Detect which cell encompasses the target text, then output its (x, y) center coordinate. 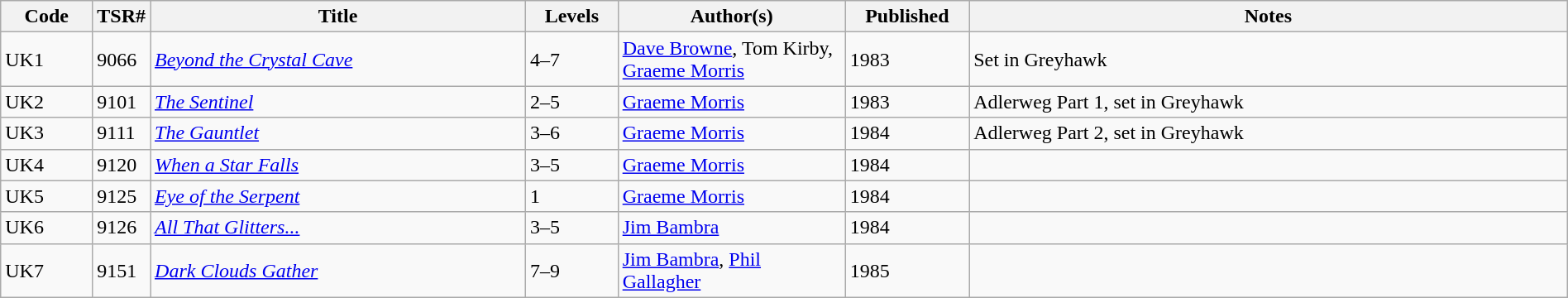
The Sentinel (338, 102)
Dark Clouds Gather (338, 270)
1 (572, 196)
When a Star Falls (338, 165)
Author(s) (731, 17)
9066 (122, 60)
Dave Browne, Tom Kirby, Graeme Morris (731, 60)
9101 (122, 102)
UK3 (46, 133)
Notes (1269, 17)
4–7 (572, 60)
3–6 (572, 133)
7–9 (572, 270)
9120 (122, 165)
UK5 (46, 196)
2–5 (572, 102)
Set in Greyhawk (1269, 60)
TSR# (122, 17)
9111 (122, 133)
UK6 (46, 228)
Title (338, 17)
UK2 (46, 102)
Adlerweg Part 2, set in Greyhawk (1269, 133)
UK4 (46, 165)
Published (906, 17)
Eye of the Serpent (338, 196)
Beyond the Crystal Cave (338, 60)
9151 (122, 270)
Jim Bambra, Phil Gallagher (731, 270)
UK1 (46, 60)
Code (46, 17)
Jim Bambra (731, 228)
The Gauntlet (338, 133)
9125 (122, 196)
Adlerweg Part 1, set in Greyhawk (1269, 102)
Levels (572, 17)
9126 (122, 228)
UK7 (46, 270)
1985 (906, 270)
All That Glitters... (338, 228)
